Determine the [X, Y] coordinate at the center of the cell enclosing the given text.  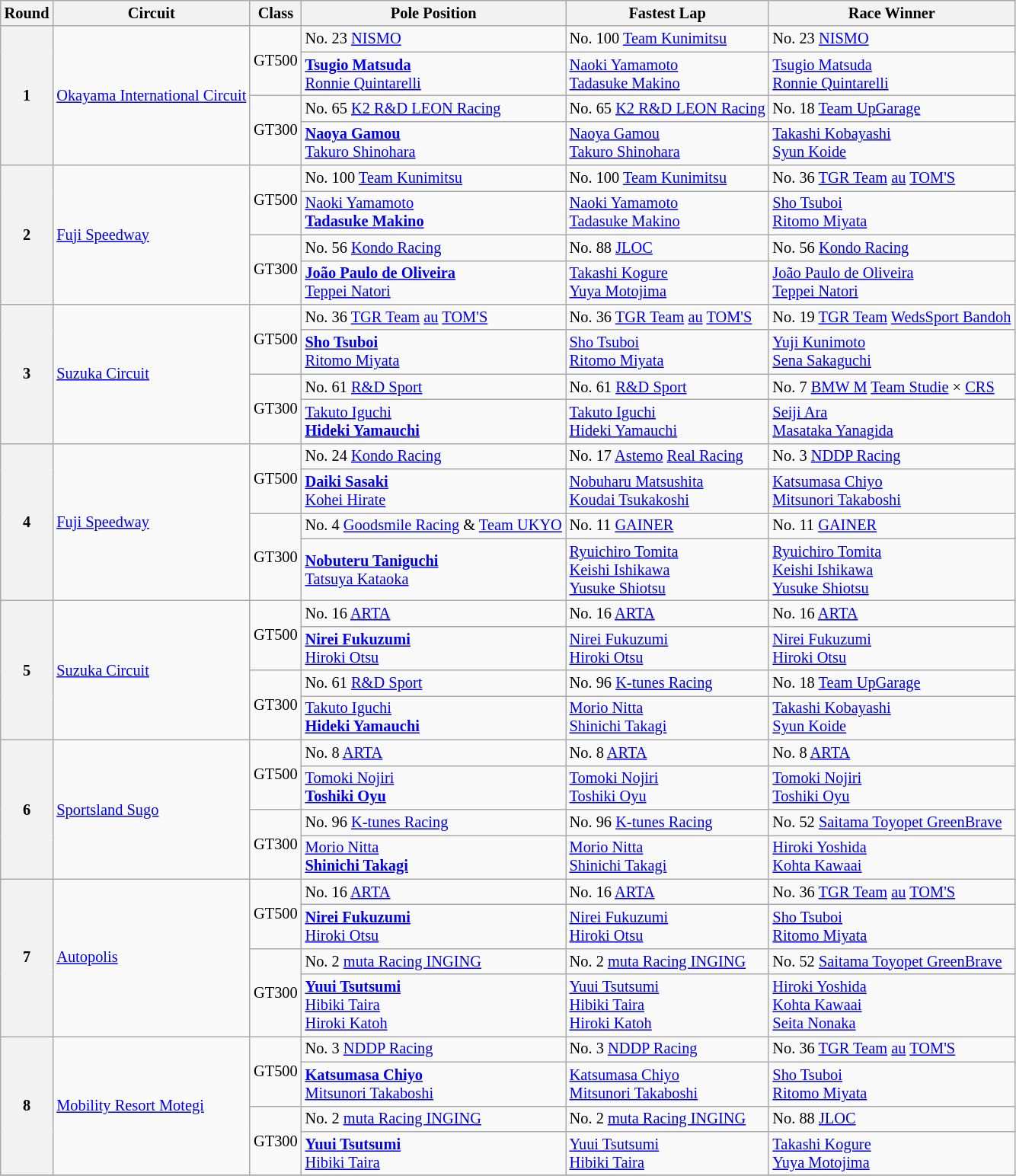
2 [27, 235]
Hiroki Yoshida Kohta Kawaai Seita Nonaka [891, 1005]
Circuit [151, 13]
Round [27, 13]
Nobuharu Matsushita Koudai Tsukakoshi [667, 491]
Class [276, 13]
No. 4 Goodsmile Racing & Team UKYO [434, 526]
No. 7 BMW M Team Studie × CRS [891, 387]
7 [27, 958]
4 [27, 522]
5 [27, 670]
Sportsland Sugo [151, 809]
No. 24 Kondo Racing [434, 456]
8 [27, 1106]
Seiji Ara Masataka Yanagida [891, 421]
1 [27, 96]
No. 19 TGR Team WedsSport Bandoh [891, 317]
Race Winner [891, 13]
Autopolis [151, 958]
Fastest Lap [667, 13]
Okayama International Circuit [151, 96]
6 [27, 809]
3 [27, 373]
Mobility Resort Motegi [151, 1106]
Pole Position [434, 13]
No. 17 Astemo Real Racing [667, 456]
Hiroki Yoshida Kohta Kawaai [891, 857]
Daiki Sasaki Kohei Hirate [434, 491]
Yuji Kunimoto Sena Sakaguchi [891, 352]
Nobuteru Taniguchi Tatsuya Kataoka [434, 570]
